Return [X, Y] of the center of cell containing provided text 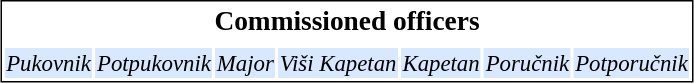
Potpukovnik [154, 63]
Major [245, 63]
Pukovnik [49, 63]
Poručnik [528, 63]
Commissioned officers [348, 21]
Kapetan [441, 63]
Potporučnik [632, 63]
Viši Kapetan [338, 63]
